Output the [X, Y] coordinate of the center of the cell containing the given text.  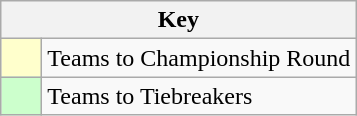
Teams to Championship Round [199, 58]
Teams to Tiebreakers [199, 96]
Key [178, 20]
